Pinpoint the cell where the given text exists, returning its (x, y) midpoint coordinate. 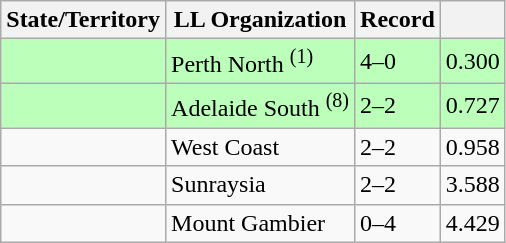
0–4 (398, 223)
3.588 (472, 185)
State/Territory (84, 20)
West Coast (260, 147)
4.429 (472, 223)
Sunraysia (260, 185)
Perth North (1) (260, 62)
4–0 (398, 62)
0.727 (472, 106)
0.958 (472, 147)
Mount Gambier (260, 223)
Adelaide South (8) (260, 106)
0.300 (472, 62)
LL Organization (260, 20)
Record (398, 20)
